Output the [x, y] coordinate of the center of the cell containing the given text.  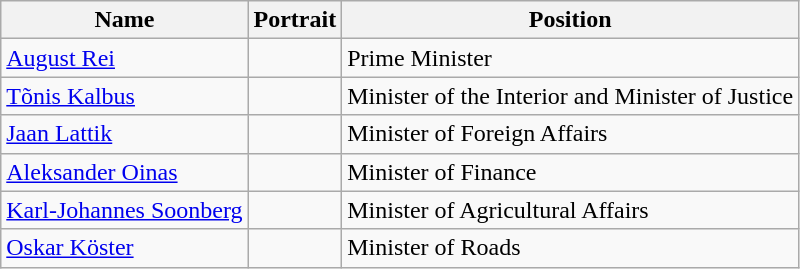
Portrait [295, 20]
Minister of Finance [570, 172]
Oskar Köster [124, 248]
Position [570, 20]
Minister of the Interior and Minister of Justice [570, 96]
Karl-Johannes Soonberg [124, 210]
Minister of Roads [570, 248]
Jaan Lattik [124, 134]
Aleksander Oinas [124, 172]
Prime Minister [570, 58]
Tõnis Kalbus [124, 96]
Minister of Agricultural Affairs [570, 210]
August Rei [124, 58]
Name [124, 20]
Minister of Foreign Affairs [570, 134]
